Locate the cell with the specified text and output its [x, y] center coordinate. 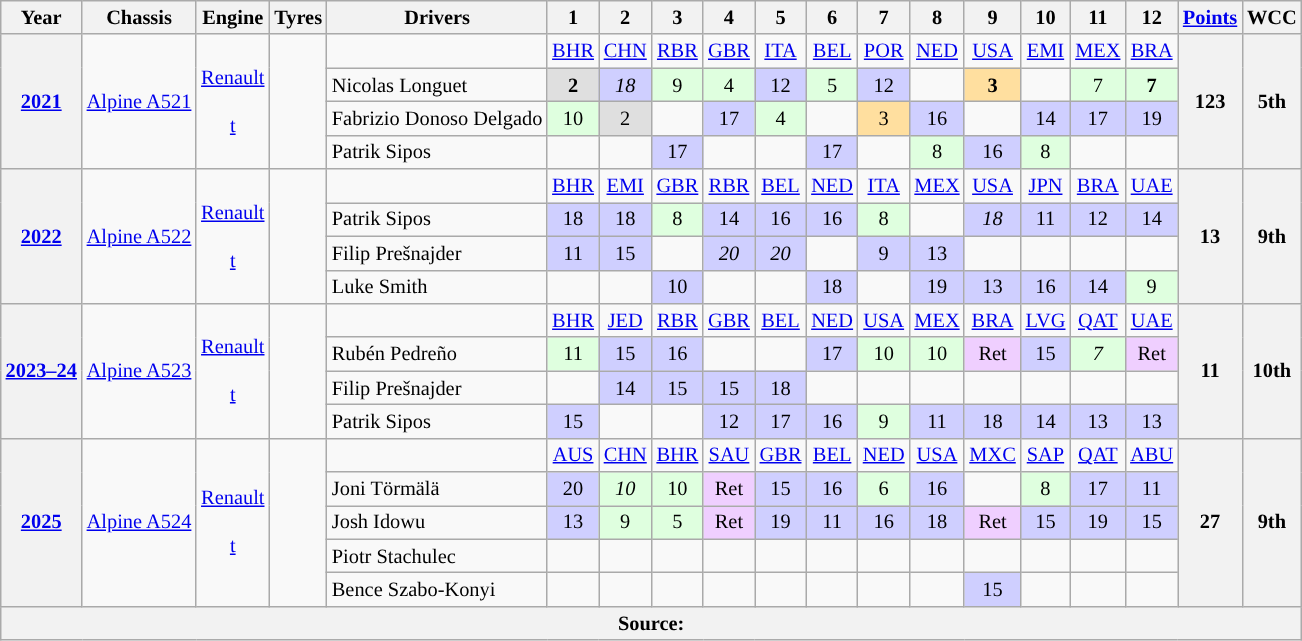
Alpine A522 [139, 236]
POR [884, 51]
2021 [42, 102]
2022 [42, 236]
JPN [1046, 186]
Piotr Stachulec [437, 556]
Points [1210, 17]
Luke Smith [437, 287]
Source: [652, 623]
27 [1210, 522]
WCC [1272, 17]
Tyres [298, 17]
Engine [232, 17]
Drivers [437, 17]
Bence Szabo-Konyi [437, 589]
AUS [573, 455]
Alpine A521 [139, 102]
Rubén Pedreño [437, 354]
SAU [729, 455]
Joni Törmälä [437, 489]
2025 [42, 522]
Alpine A523 [139, 370]
SAP [1046, 455]
Chassis [139, 17]
1 [573, 17]
123 [1210, 102]
2023–24 [42, 370]
Josh Idowu [437, 522]
Nicolas Longuet [437, 85]
Alpine A524 [139, 522]
Year [42, 17]
Fabrizio Donoso Delgado [437, 118]
LVG [1046, 320]
10th [1272, 370]
5th [1272, 102]
JED [626, 320]
MXC [992, 455]
ABU [1152, 455]
